Pinpoint the cell where the given text exists, returning its (X, Y) midpoint coordinate. 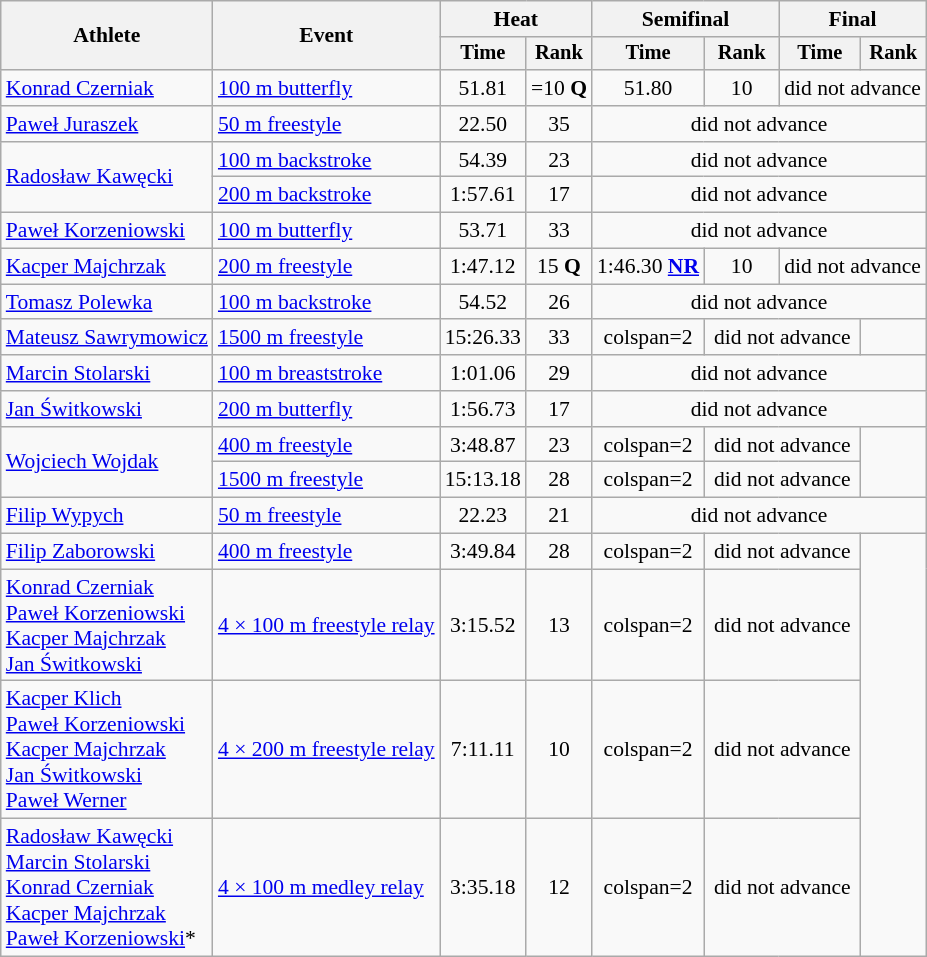
15 Q (559, 267)
26 (559, 302)
200 m backstroke (326, 195)
Wojciech Wojdak (107, 462)
1:46.30 NR (648, 267)
200 m butterfly (326, 409)
54.39 (483, 160)
3:49.84 (483, 552)
12 (559, 888)
7:11.11 (483, 750)
13 (559, 625)
Athlete (107, 36)
Tomasz Polewka (107, 302)
4 × 100 m medley relay (326, 888)
4 × 100 m freestyle relay (326, 625)
Filip Zaborowski (107, 552)
3:48.87 (483, 445)
100 m breaststroke (326, 373)
21 (559, 516)
3:35.18 (483, 888)
Heat (516, 19)
3:15.52 (483, 625)
Radosław Kawęcki (107, 178)
51.80 (648, 88)
Semifinal (686, 19)
Mateusz Sawrymowicz (107, 338)
51.81 (483, 88)
Kacper KlichPaweł KorzeniowskiKacper MajchrzakJan ŚwitkowskiPaweł Werner (107, 750)
=10 Q (559, 88)
1:47.12 (483, 267)
53.71 (483, 231)
1:01.06 (483, 373)
Kacper Majchrzak (107, 267)
29 (559, 373)
22.50 (483, 124)
22.23 (483, 516)
Filip Wypych (107, 516)
Konrad Czerniak (107, 88)
54.52 (483, 302)
15:26.33 (483, 338)
4 × 200 m freestyle relay (326, 750)
Radosław KawęckiMarcin StolarskiKonrad CzerniakKacper MajchrzakPaweł Korzeniowski* (107, 888)
Event (326, 36)
Paweł Juraszek (107, 124)
Konrad CzerniakPaweł KorzeniowskiKacper MajchrzakJan Świtkowski (107, 625)
1:56.73 (483, 409)
Final (852, 19)
15:13.18 (483, 480)
35 (559, 124)
Paweł Korzeniowski (107, 231)
Jan Świtkowski (107, 409)
Marcin Stolarski (107, 373)
200 m freestyle (326, 267)
1:57.61 (483, 195)
